Find where the given text appears and provide that cell's center as [X, Y] coordinate. 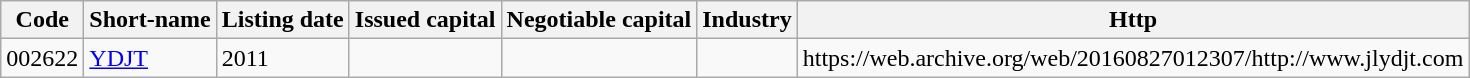
Industry [747, 20]
YDJT [150, 58]
Short-name [150, 20]
https://web.archive.org/web/20160827012307/http://www.jlydjt.com [1133, 58]
2011 [282, 58]
Http [1133, 20]
Negotiable capital [599, 20]
Listing date [282, 20]
Code [42, 20]
Issued capital [425, 20]
002622 [42, 58]
